Output the [x, y] coordinate of the center of the cell containing the given text.  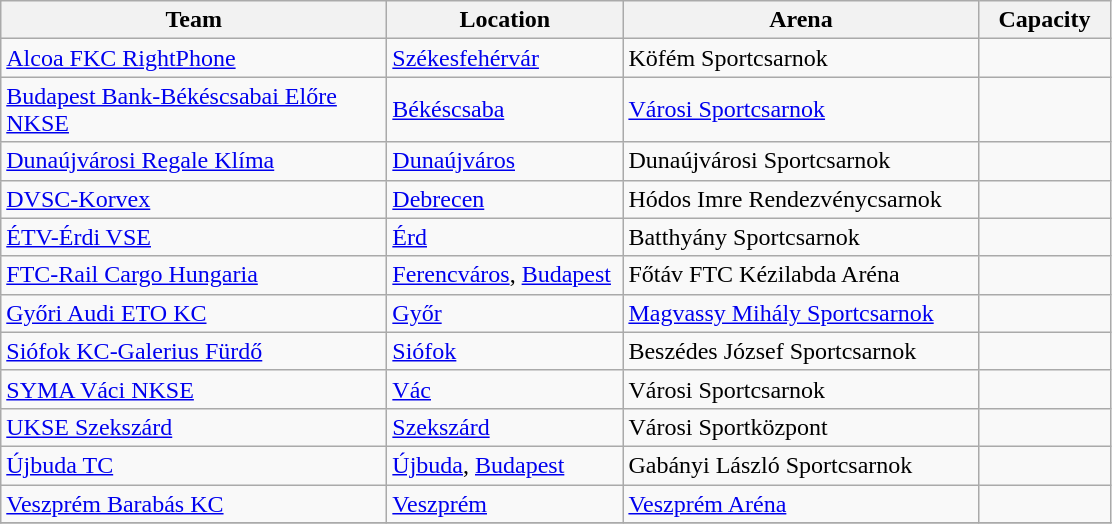
Székesfehérvár [505, 58]
Köfém Sportcsarnok [801, 58]
Alcoa FKC RightPhone [194, 58]
Gabányi László Sportcsarnok [801, 465]
DVSC-Korvex [194, 199]
Újbuda, Budapest [505, 465]
Városi Sportközpont [801, 427]
Dunaújváros [505, 161]
Budapest Bank-Békéscsabai Előre NKSE [194, 110]
Érd [505, 237]
Capacity [1044, 20]
Siófok KC-Galerius Fürdő [194, 351]
Veszprém Barabás KC [194, 503]
Vác [505, 389]
Batthyány Sportcsarnok [801, 237]
Újbuda TC [194, 465]
Hódos Imre Rendezvénycsarnok [801, 199]
Veszprém [505, 503]
ÉTV-Érdi VSE [194, 237]
Dunaújvárosi Sportcsarnok [801, 161]
Siófok [505, 351]
Békéscsaba [505, 110]
Magvassy Mihály Sportcsarnok [801, 313]
Debrecen [505, 199]
FTC-Rail Cargo Hungaria [194, 275]
SYMA Váci NKSE [194, 389]
Győr [505, 313]
Arena [801, 20]
Győri Audi ETO KC [194, 313]
Beszédes József Sportcsarnok [801, 351]
Ferencváros, Budapest [505, 275]
Team [194, 20]
Location [505, 20]
Dunaújvárosi Regale Klíma [194, 161]
Veszprém Aréna [801, 503]
Főtáv FTC Kézilabda Aréna [801, 275]
Szekszárd [505, 427]
UKSE Szekszárd [194, 427]
